Determine the (x, y) coordinate at the center of the cell enclosing the given text.  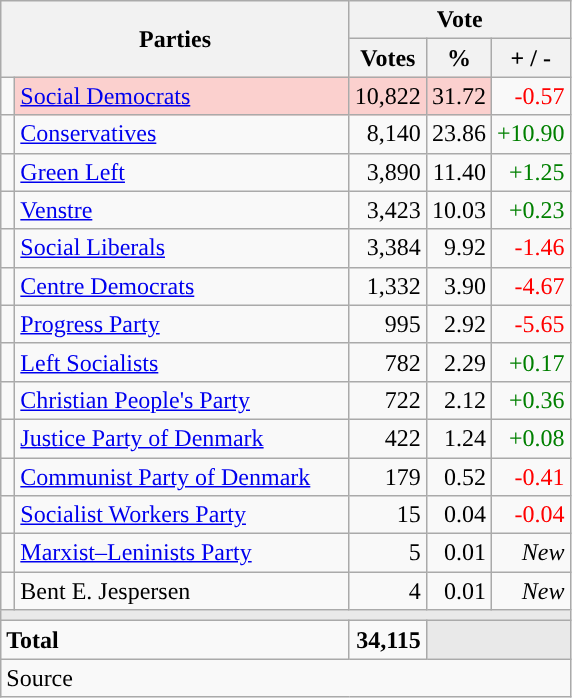
-0.57 (530, 96)
Marxist–Leninists Party (182, 553)
782 (388, 362)
0.04 (458, 515)
Communist Party of Denmark (182, 477)
2.12 (458, 400)
3,384 (388, 248)
Progress Party (182, 324)
+ / - (530, 58)
+0.17 (530, 362)
-0.04 (530, 515)
5 (388, 553)
+10.90 (530, 134)
Votes (388, 58)
+0.08 (530, 438)
995 (388, 324)
179 (388, 477)
+1.25 (530, 172)
Socialist Workers Party (182, 515)
Total (176, 640)
% (458, 58)
15 (388, 515)
Justice Party of Denmark (182, 438)
422 (388, 438)
3,890 (388, 172)
722 (388, 400)
11.40 (458, 172)
0.52 (458, 477)
2.29 (458, 362)
-4.67 (530, 286)
2.92 (458, 324)
4 (388, 591)
34,115 (388, 640)
+0.36 (530, 400)
Source (286, 678)
Social Democrats (182, 96)
Venstre (182, 210)
10,822 (388, 96)
1,332 (388, 286)
23.86 (458, 134)
-0.41 (530, 477)
Bent E. Jespersen (182, 591)
3,423 (388, 210)
3.90 (458, 286)
-5.65 (530, 324)
+0.23 (530, 210)
1.24 (458, 438)
Left Socialists (182, 362)
Green Left (182, 172)
-1.46 (530, 248)
Social Liberals (182, 248)
Conservatives (182, 134)
Centre Democrats (182, 286)
8,140 (388, 134)
Parties (176, 39)
Vote (460, 20)
9.92 (458, 248)
Christian People's Party (182, 400)
31.72 (458, 96)
10.03 (458, 210)
